Search for the cell housing the specified text and yield its (X, Y) center coordinate. 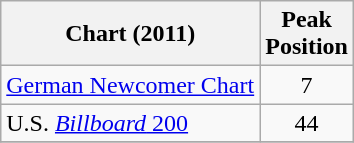
U.S. Billboard 200 (130, 123)
PeakPosition (307, 34)
German Newcomer Chart (130, 85)
Chart (2011) (130, 34)
7 (307, 85)
44 (307, 123)
